Extract the (x, y) coordinate from the center of the cell holding the provided text.  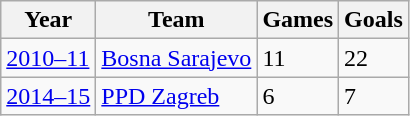
Bosna Sarajevo (176, 58)
6 (298, 96)
Year (48, 20)
PPD Zagreb (176, 96)
2014–15 (48, 96)
Goals (374, 20)
7 (374, 96)
11 (298, 58)
2010–11 (48, 58)
22 (374, 58)
Team (176, 20)
Games (298, 20)
